Identify which cell holds the provided text, then report its (X, Y) central coordinate. 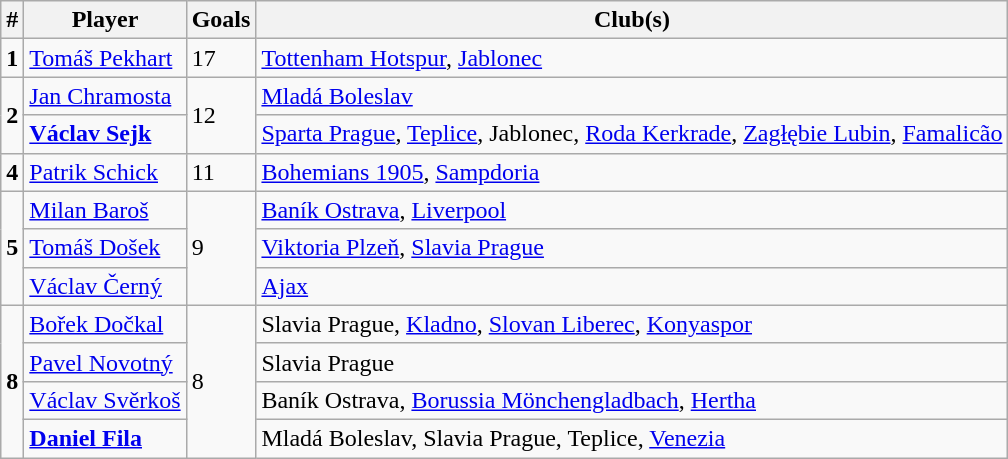
Tomáš Došek (105, 248)
1 (12, 58)
Tomáš Pekhart (105, 58)
Baník Ostrava, Borussia Mönchengladbach, Hertha (632, 400)
Ajax (632, 286)
Pavel Novotný (105, 362)
5 (12, 248)
Daniel Fila (105, 438)
4 (12, 172)
Player (105, 20)
17 (221, 58)
Slavia Prague (632, 362)
Club(s) (632, 20)
# (12, 20)
Sparta Prague, Teplice, Jablonec, Roda Kerkrade, Zagłębie Lubin, Famalicão (632, 134)
Václav Sejk (105, 134)
Goals (221, 20)
Milan Baroš (105, 210)
9 (221, 248)
Tottenham Hotspur, Jablonec (632, 58)
Slavia Prague, Kladno, Slovan Liberec, Konyaspor (632, 324)
11 (221, 172)
Bořek Dočkal (105, 324)
Bohemians 1905, Sampdoria (632, 172)
Mladá Boleslav, Slavia Prague, Teplice, Venezia (632, 438)
12 (221, 115)
Viktoria Plzeň, Slavia Prague (632, 248)
Patrik Schick (105, 172)
Václav Černý (105, 286)
Václav Svěrkoš (105, 400)
2 (12, 115)
Jan Chramosta (105, 96)
Baník Ostrava, Liverpool (632, 210)
Mladá Boleslav (632, 96)
